Capture the cell that displays the provided text and extract its [X, Y] central coordinate. 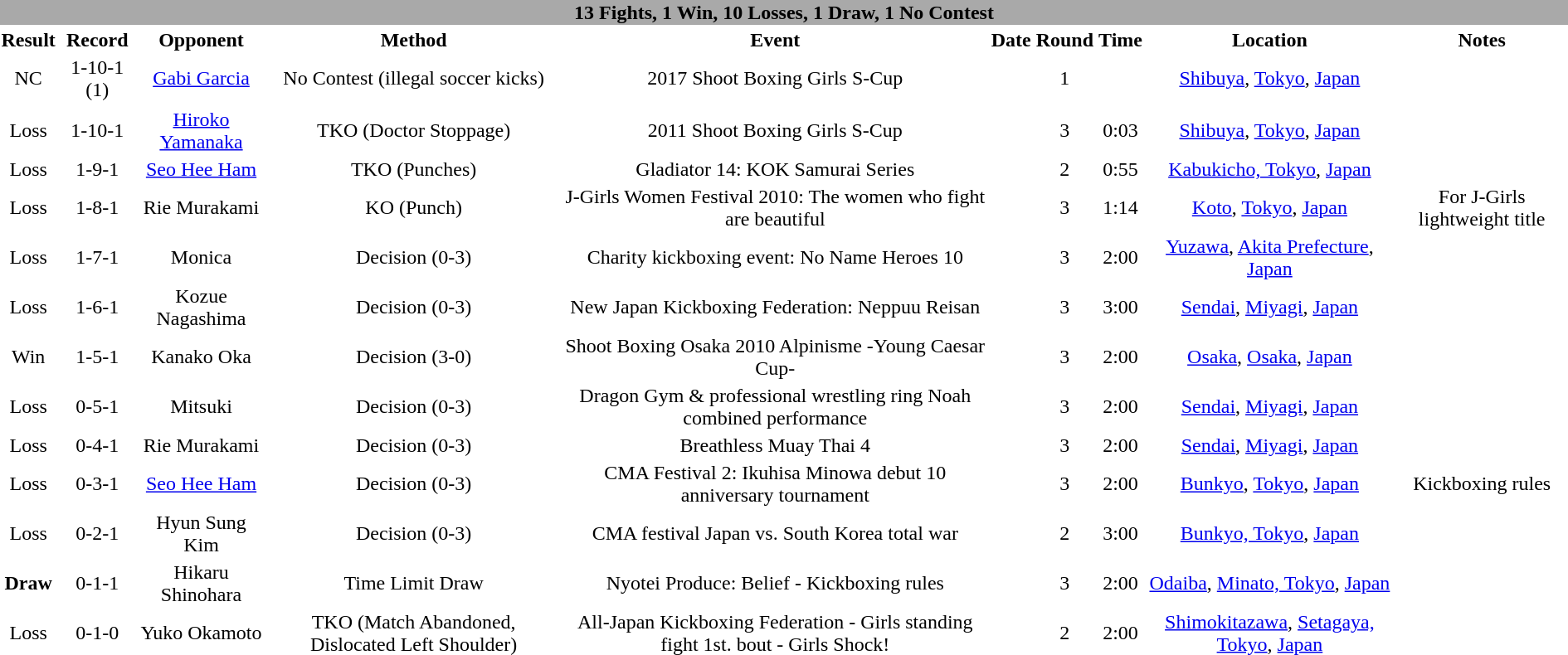
Hyun Sung Kim [201, 534]
Decision (3-0) [414, 357]
Hikaru Shinohara [201, 584]
Result [28, 40]
1:14 [1121, 207]
1 [1064, 78]
Kabukicho, Tokyo, Japan [1269, 169]
0:55 [1121, 169]
For J-Girls lightweight title [1482, 207]
Kozue Nagashima [201, 307]
1-5-1 [97, 357]
1-7-1 [97, 257]
CMA festival Japan vs. South Korea total war [775, 534]
Monica [201, 257]
Gladiator 14: KOK Samurai Series [775, 169]
Nyotei Produce: Belief - Kickboxing rules [775, 584]
Time Limit Draw [414, 584]
Yuzawa, Akita Prefecture, Japan [1269, 257]
Koto, Tokyo, Japan [1269, 207]
0-2-1 [97, 534]
2017 Shoot Boxing Girls S-Cup [775, 78]
Round [1064, 40]
Draw [28, 584]
Method [414, 40]
Hiroko Yamanaka [201, 131]
Mitsuki [201, 406]
0-3-1 [97, 484]
1-6-1 [97, 307]
13 Fights, 1 Win, 10 Losses, 1 Draw, 1 No Contest [784, 12]
Charity kickboxing event: No Name Heroes 10 [775, 257]
Gabi Garcia [201, 78]
Record [97, 40]
CMA Festival 2: Ikuhisa Minowa debut 10 anniversary tournament [775, 484]
1-8-1 [97, 207]
0-5-1 [97, 406]
Breathless Muay Thai 4 [775, 445]
1-9-1 [97, 169]
0:03 [1121, 131]
0-1-1 [97, 584]
KO (Punch) [414, 207]
Osaka, Osaka, Japan [1269, 357]
TKO (Doctor Stoppage) [414, 131]
2011 Shoot Boxing Girls S-Cup [775, 131]
Win [28, 357]
Kanako Oka [201, 357]
0-4-1 [97, 445]
Location [1269, 40]
Dragon Gym & professional wrestling ring Noah combined performance [775, 406]
No Contest (illegal soccer kicks) [414, 78]
TKO (Punches) [414, 169]
Odaiba, Minato, Tokyo, Japan [1269, 584]
Time [1121, 40]
1-10-1 [97, 131]
1-10-1 (1) [97, 78]
Opponent [201, 40]
J-Girls Women Festival 2010: The women who fight are beautiful [775, 207]
Shoot Boxing Osaka 2010 Alpinisme -Young Caesar Cup- [775, 357]
Kickboxing rules [1482, 484]
Date [1010, 40]
NC [28, 78]
Notes [1482, 40]
New Japan Kickboxing Federation: Neppuu Reisan [775, 307]
Event [775, 40]
